Search for the cell housing the specified text and yield its (X, Y) center coordinate. 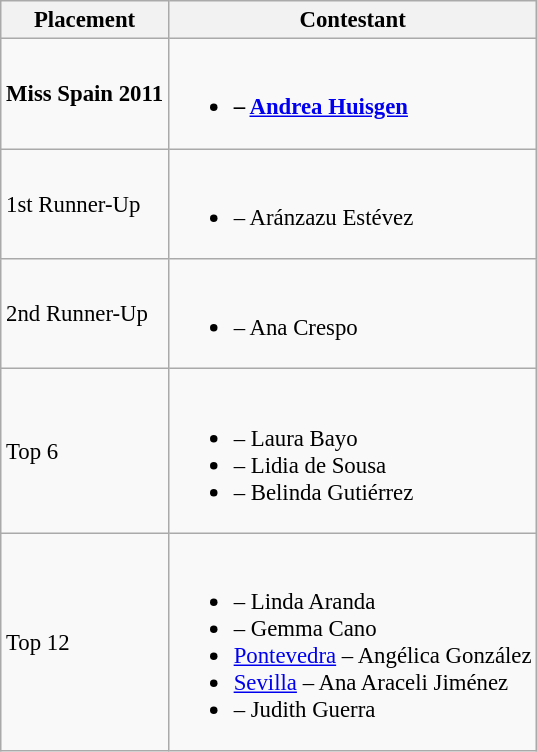
Miss Spain 2011 (85, 94)
– Andrea Huisgen (352, 94)
Top 6 (85, 451)
Contestant (352, 20)
– Linda Aranda – Gemma Cano Pontevedra – Angélica González Sevilla – Ana Araceli Jiménez – Judith Guerra (352, 642)
– Aránzazu Estévez (352, 204)
2nd Runner-Up (85, 314)
– Laura Bayo – Lidia de Sousa – Belinda Gutiérrez (352, 451)
Top 12 (85, 642)
1st Runner-Up (85, 204)
Placement (85, 20)
– Ana Crespo (352, 314)
